Search for the cell housing the specified text and yield its (x, y) center coordinate. 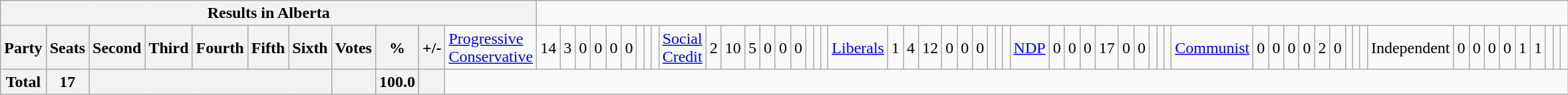
Progressive Conservative (491, 48)
4 (911, 48)
Liberals (858, 48)
Third (169, 48)
Total (23, 82)
NDP (1030, 48)
12 (930, 48)
Independent (1410, 48)
100.0 (396, 82)
Second (117, 48)
Sixth (310, 48)
Votes (353, 48)
+/- (432, 48)
Social Credit (683, 48)
5 (752, 48)
3 (568, 48)
10 (733, 48)
14 (548, 48)
Seats (67, 48)
Fifth (268, 48)
Communist (1212, 48)
% (396, 48)
Fourth (220, 48)
Party (23, 48)
Results in Alberta (269, 13)
